Capture the cell that displays the provided text and extract its (X, Y) central coordinate. 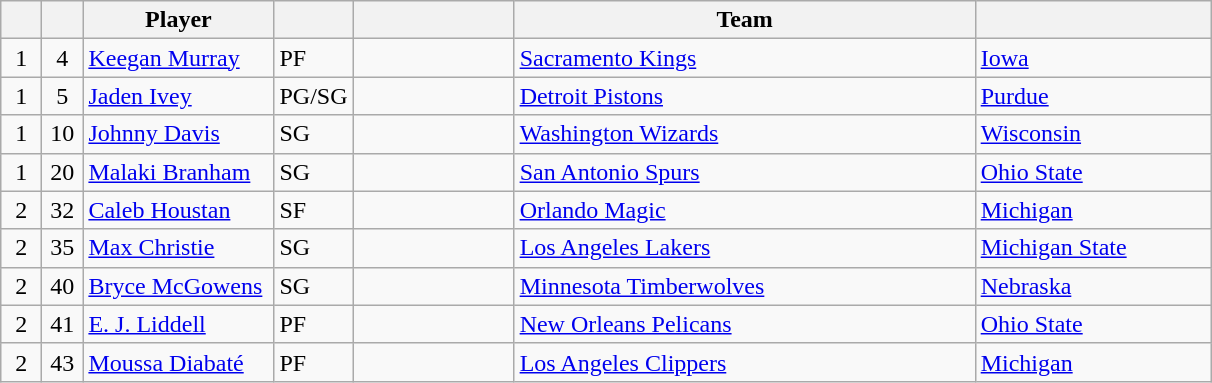
35 (62, 248)
20 (62, 172)
Johnny Davis (178, 134)
32 (62, 210)
E. J. Liddell (178, 324)
PG/SG (314, 96)
Orlando Magic (744, 210)
Moussa Diabaté (178, 362)
New Orleans Pelicans (744, 324)
Minnesota Timberwolves (744, 286)
Michigan State (1093, 248)
5 (62, 96)
Wisconsin (1093, 134)
San Antonio Spurs (744, 172)
40 (62, 286)
Washington Wizards (744, 134)
Team (744, 20)
10 (62, 134)
Nebraska (1093, 286)
Malaki Branham (178, 172)
Jaden Ivey (178, 96)
Los Angeles Lakers (744, 248)
Caleb Houstan (178, 210)
Player (178, 20)
Sacramento Kings (744, 58)
Purdue (1093, 96)
Iowa (1093, 58)
43 (62, 362)
Max Christie (178, 248)
4 (62, 58)
41 (62, 324)
Keegan Murray (178, 58)
Detroit Pistons (744, 96)
SF (314, 210)
Bryce McGowens (178, 286)
Los Angeles Clippers (744, 362)
